Return [X, Y] of the center of cell containing provided text 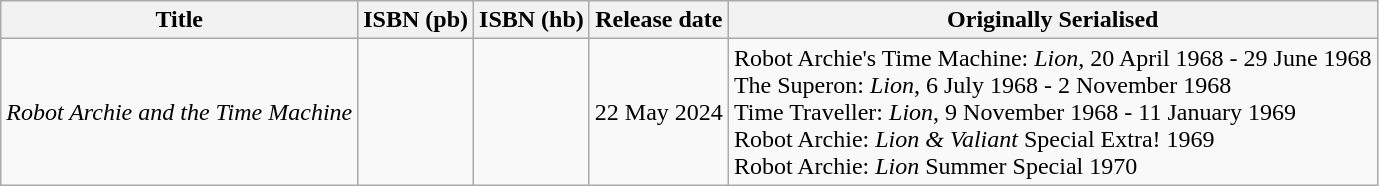
Robot Archie and the Time Machine [180, 112]
Title [180, 20]
Release date [658, 20]
Originally Serialised [1052, 20]
ISBN (hb) [532, 20]
22 May 2024 [658, 112]
ISBN (pb) [416, 20]
